Provide the (X, Y) coordinate of the cell's center where the given text is located.  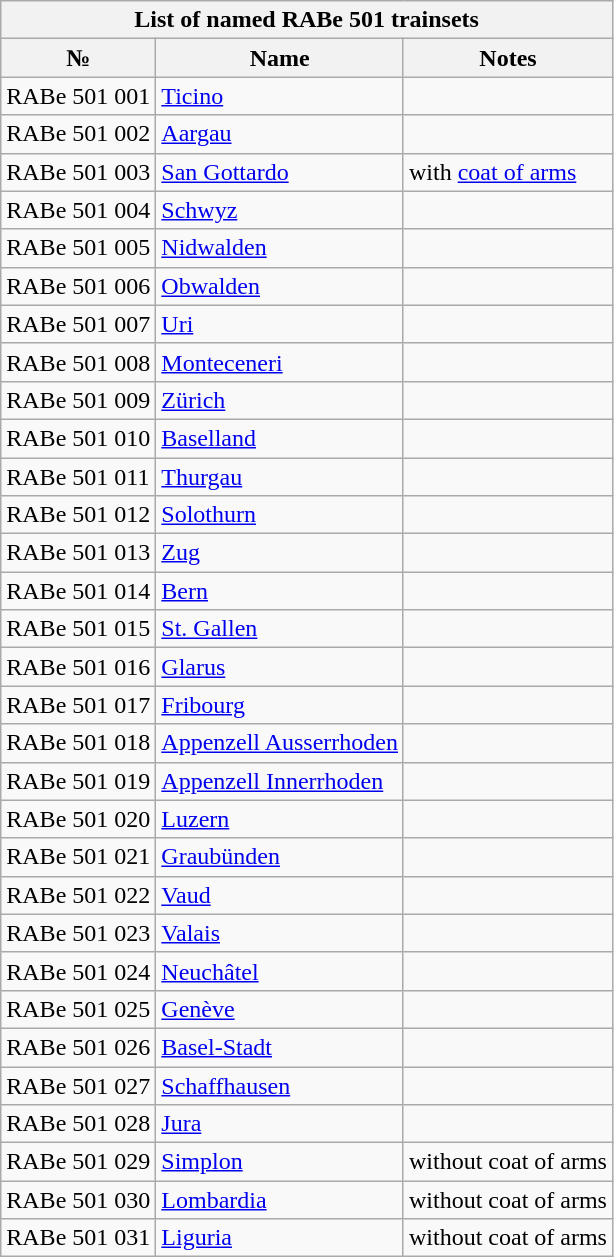
№ (78, 58)
RABe 501 002 (78, 134)
RABe 501 031 (78, 1238)
Jura (280, 1124)
Simplon (280, 1162)
RABe 501 010 (78, 438)
Glarus (280, 667)
Appenzell Ausserrhoden (280, 743)
Appenzell Innerrhoden (280, 781)
Genève (280, 1009)
RABe 501 025 (78, 1009)
RABe 501 020 (78, 819)
Zürich (280, 400)
Zug (280, 553)
Nidwalden (280, 248)
RABe 501 001 (78, 96)
RABe 501 021 (78, 857)
with coat of arms (508, 172)
Lombardia (280, 1200)
RABe 501 023 (78, 933)
RABe 501 007 (78, 324)
RABe 501 015 (78, 629)
Graubünden (280, 857)
Ticino (280, 96)
RABe 501 019 (78, 781)
RABe 501 017 (78, 705)
Luzern (280, 819)
RABe 501 013 (78, 553)
RABe 501 022 (78, 895)
List of named RABe 501 trainsets (307, 20)
RABe 501 028 (78, 1124)
RABe 501 024 (78, 971)
St. Gallen (280, 629)
Aargau (280, 134)
Monteceneri (280, 362)
Schwyz (280, 210)
RABe 501 030 (78, 1200)
RABe 501 018 (78, 743)
Name (280, 58)
Liguria (280, 1238)
RABe 501 005 (78, 248)
RABe 501 026 (78, 1047)
RABe 501 008 (78, 362)
RABe 501 012 (78, 515)
Uri (280, 324)
RABe 501 009 (78, 400)
RABe 501 004 (78, 210)
RABe 501 014 (78, 591)
Basel-Stadt (280, 1047)
RABe 501 006 (78, 286)
RABe 501 003 (78, 172)
RABe 501 011 (78, 477)
RABe 501 016 (78, 667)
Neuchâtel (280, 971)
Thurgau (280, 477)
Schaffhausen (280, 1085)
Solothurn (280, 515)
Valais (280, 933)
Obwalden (280, 286)
RABe 501 027 (78, 1085)
RABe 501 029 (78, 1162)
Bern (280, 591)
Fribourg (280, 705)
Vaud (280, 895)
Notes (508, 58)
Baselland (280, 438)
San Gottardo (280, 172)
